Find where the given text appears and provide that cell's center as [X, Y] coordinate. 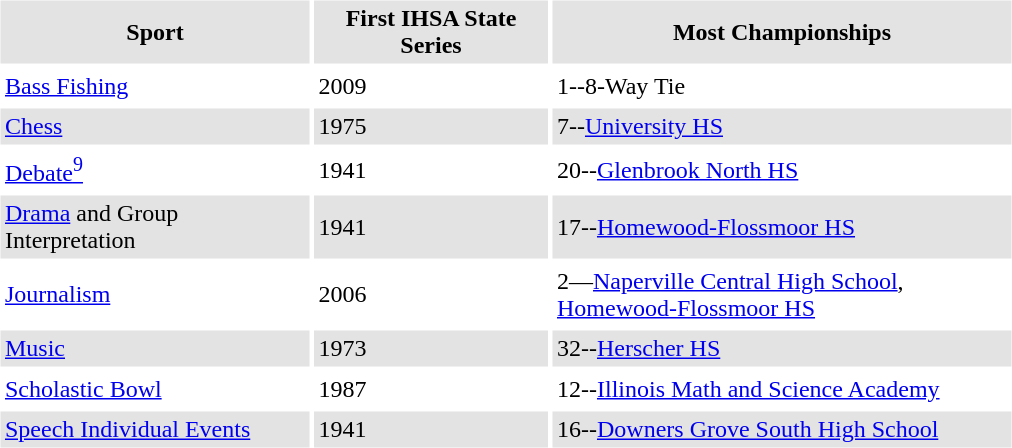
Scholastic Bowl [154, 389]
1--8-Way Tie [782, 86]
Most Championships [782, 32]
2—Naperville Central High School, Homewood-Flossmoor HS [782, 294]
Journalism [154, 294]
17--Homewood-Flossmoor HS [782, 228]
Speech Individual Events [154, 430]
Music [154, 349]
20--Glenbrook North HS [782, 170]
Bass Fishing [154, 86]
7--University HS [782, 126]
2006 [431, 294]
12--Illinois Math and Science Academy [782, 389]
Chess [154, 126]
1975 [431, 126]
Sport [154, 32]
16--Downers Grove South High School [782, 430]
2009 [431, 86]
1973 [431, 349]
1987 [431, 389]
First IHSA State Series [431, 32]
Debate9 [154, 170]
32--Herscher HS [782, 349]
Drama and Group Interpretation [154, 228]
